Identify which cell holds the provided text, then report its (x, y) central coordinate. 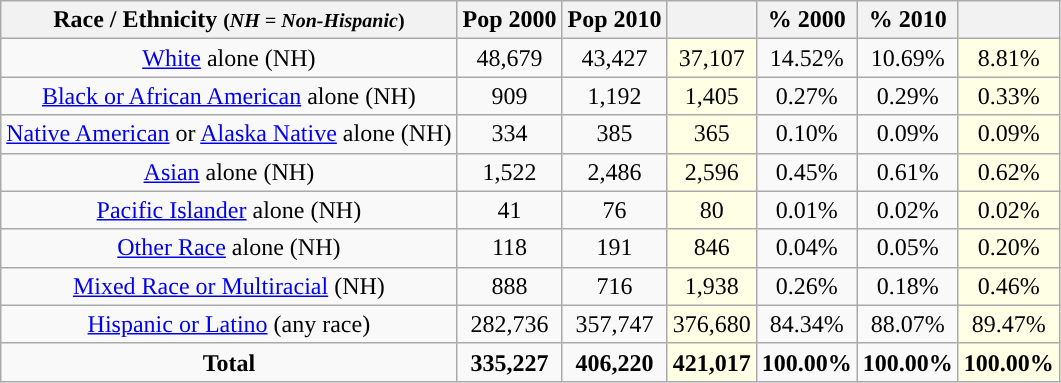
White alone (NH) (229, 58)
0.18% (908, 286)
76 (614, 210)
0.61% (908, 172)
0.46% (1008, 286)
% 2010 (908, 20)
89.47% (1008, 324)
282,736 (510, 324)
909 (510, 96)
716 (614, 286)
Asian alone (NH) (229, 172)
0.04% (806, 248)
0.26% (806, 286)
1,522 (510, 172)
0.45% (806, 172)
84.34% (806, 324)
376,680 (712, 324)
0.27% (806, 96)
0.05% (908, 248)
Pacific Islander alone (NH) (229, 210)
43,427 (614, 58)
335,227 (510, 362)
0.20% (1008, 248)
0.10% (806, 134)
846 (712, 248)
334 (510, 134)
37,107 (712, 58)
Other Race alone (NH) (229, 248)
10.69% (908, 58)
0.62% (1008, 172)
118 (510, 248)
0.29% (908, 96)
88.07% (908, 324)
Black or African American alone (NH) (229, 96)
Pop 2010 (614, 20)
Total (229, 362)
1,192 (614, 96)
191 (614, 248)
1,405 (712, 96)
Pop 2000 (510, 20)
% 2000 (806, 20)
406,220 (614, 362)
Native American or Alaska Native alone (NH) (229, 134)
2,596 (712, 172)
888 (510, 286)
1,938 (712, 286)
8.81% (1008, 58)
0.33% (1008, 96)
48,679 (510, 58)
357,747 (614, 324)
0.01% (806, 210)
Hispanic or Latino (any race) (229, 324)
14.52% (806, 58)
2,486 (614, 172)
Mixed Race or Multiracial (NH) (229, 286)
385 (614, 134)
80 (712, 210)
41 (510, 210)
Race / Ethnicity (NH = Non-Hispanic) (229, 20)
365 (712, 134)
421,017 (712, 362)
